Capture the cell that displays the provided text and extract its (x, y) central coordinate. 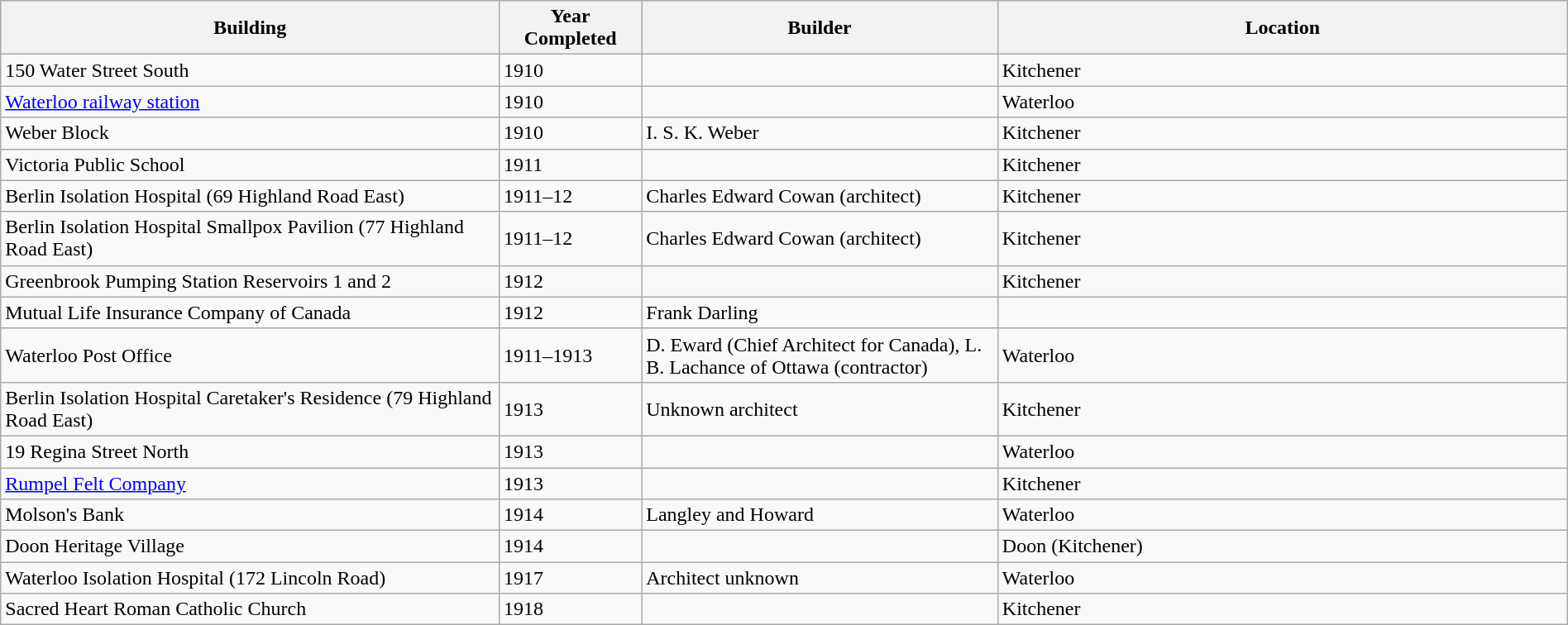
150 Water Street South (250, 70)
1918 (571, 609)
19 Regina Street North (250, 451)
Berlin Isolation Hospital (69 Highland Road East) (250, 196)
Sacred Heart Roman Catholic Church (250, 609)
Waterloo Isolation Hospital (172 Lincoln Road) (250, 578)
1917 (571, 578)
Building (250, 28)
Waterloo Post Office (250, 355)
Location (1282, 28)
Year Completed (571, 28)
D. Eward (Chief Architect for Canada), L. B. Lachance of Ottawa (contractor) (820, 355)
Frank Darling (820, 312)
Doon (Kitchener) (1282, 546)
Builder (820, 28)
Greenbrook Pumping Station Reservoirs 1 and 2 (250, 281)
1911–1913 (571, 355)
Berlin Isolation Hospital Smallpox Pavilion (77 Highland Road East) (250, 238)
Victoria Public School (250, 165)
I. S. K. Weber (820, 133)
Molson's Bank (250, 515)
Architect unknown (820, 578)
Mutual Life Insurance Company of Canada (250, 312)
Berlin Isolation Hospital Caretaker's Residence (79 Highland Road East) (250, 408)
Doon Heritage Village (250, 546)
Weber Block (250, 133)
1911 (571, 165)
Unknown architect (820, 408)
Waterloo railway station (250, 102)
Langley and Howard (820, 515)
Rumpel Felt Company (250, 484)
